Provide the [x, y] coordinate of the cell's center where the given text is located.  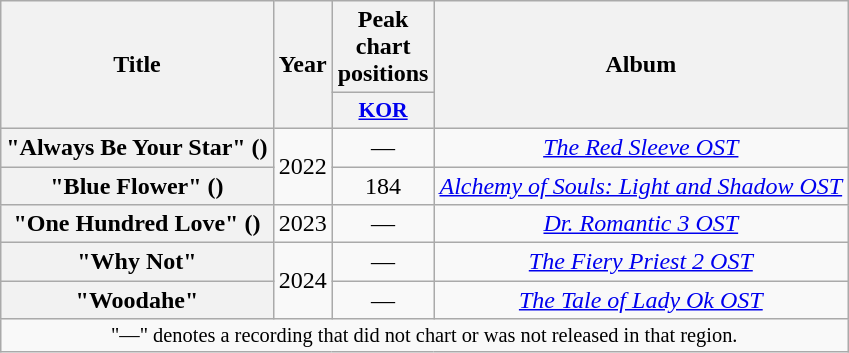
Dr. Romantic 3 OST [641, 224]
"Blue Flower" () [137, 185]
The Tale of Lady Ok OST [641, 300]
Alchemy of Souls: Light and Shadow OST [641, 185]
Album [641, 65]
"Woodahe" [137, 300]
The Fiery Priest 2 OST [641, 262]
KOR [383, 111]
"Always Be Your Star" () [137, 147]
2024 [302, 281]
"Why Not" [137, 262]
Peak chartpositions [383, 47]
"—" denotes a recording that did not chart or was not released in that region. [424, 336]
2023 [302, 224]
The Red Sleeve OST [641, 147]
Title [137, 65]
2022 [302, 166]
Year [302, 65]
184 [383, 185]
"One Hundred Love" () [137, 224]
